Capture the cell that displays the provided text and extract its (X, Y) central coordinate. 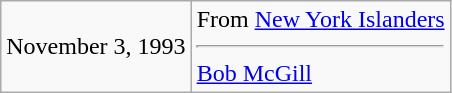
From New York IslandersBob McGill (320, 47)
November 3, 1993 (96, 47)
